Capture the cell that displays the provided text and extract its [x, y] central coordinate. 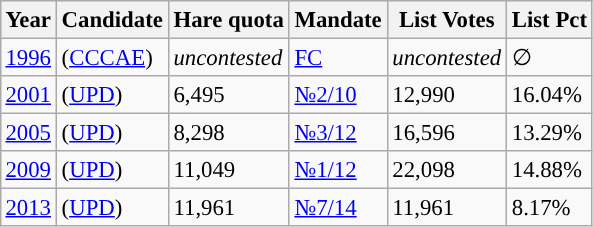
2001 [28, 95]
16,596 [446, 133]
Mandate [338, 20]
16.04% [549, 95]
6,495 [228, 95]
8.17% [549, 208]
2013 [28, 208]
Candidate [112, 20]
(CCCAE) [112, 57]
2009 [28, 170]
List Pct [549, 20]
8,298 [228, 133]
FC [338, 57]
№7/14 [338, 208]
13.29% [549, 133]
№3/12 [338, 133]
№2/10 [338, 95]
2005 [28, 133]
Year [28, 20]
1996 [28, 57]
12,990 [446, 95]
List Votes [446, 20]
Hare quota [228, 20]
22,098 [446, 170]
11,049 [228, 170]
№1/12 [338, 170]
14.88% [549, 170]
∅ [549, 57]
